Scan for the cell matching the given text and deliver its [X, Y] coordinate at center. 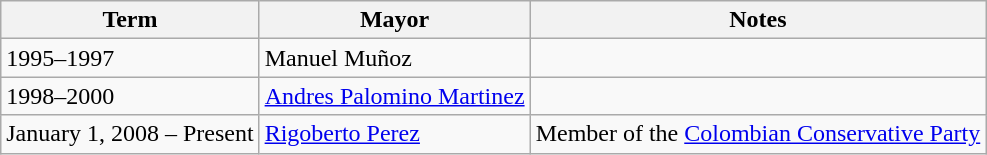
1995–1997 [130, 58]
Mayor [394, 20]
Rigoberto Perez [394, 134]
Term [130, 20]
Notes [758, 20]
January 1, 2008 – Present [130, 134]
1998–2000 [130, 96]
Manuel Muñoz [394, 58]
Andres Palomino Martinez [394, 96]
Member of the Colombian Conservative Party [758, 134]
